Find where the given text appears and provide that cell's center as [X, Y] coordinate. 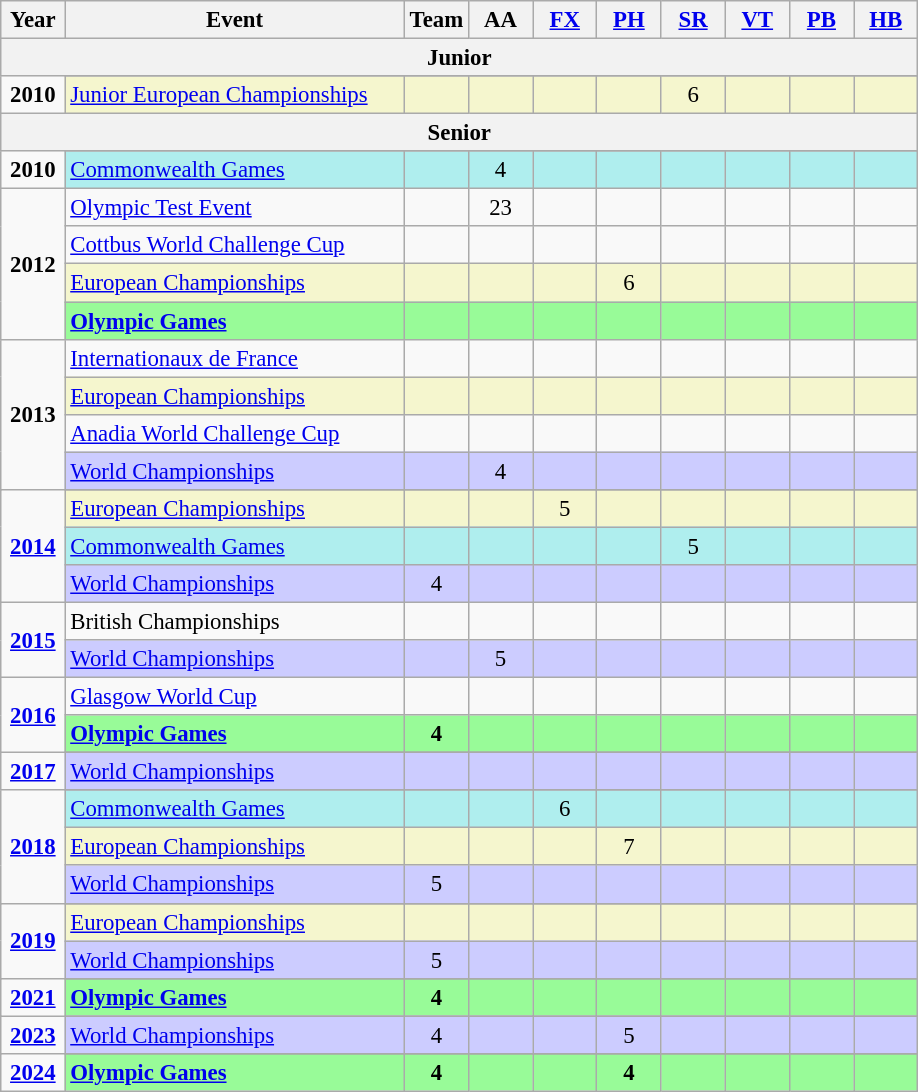
Event [234, 20]
7 [629, 847]
Senior [460, 133]
2016 [33, 716]
2015 [33, 640]
Junior [460, 58]
Junior European Championships [234, 95]
23 [500, 208]
2023 [33, 1035]
PH [629, 20]
British Championships [234, 621]
2024 [33, 1073]
2012 [33, 264]
Year [33, 20]
HB [886, 20]
FX [565, 20]
Olympic Test Event [234, 208]
2017 [33, 772]
VT [757, 20]
SR [693, 20]
Glasgow World Cup [234, 697]
Internationaux de France [234, 358]
2013 [33, 414]
2021 [33, 997]
Cottbus World Challenge Cup [234, 245]
2019 [33, 940]
2014 [33, 546]
Anadia World Challenge Cup [234, 433]
2018 [33, 846]
PB [821, 20]
AA [500, 20]
Team [436, 20]
